Find where the given text appears and provide that cell's center as (x, y) coordinate. 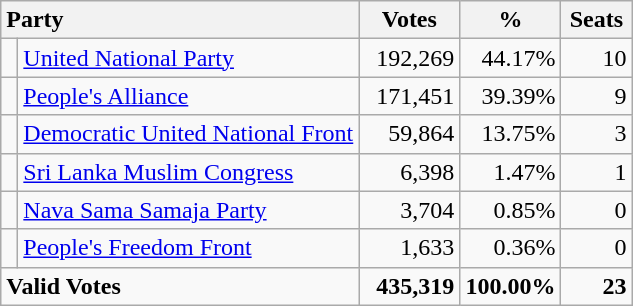
Seats (596, 20)
% (510, 20)
9 (596, 96)
Democratic United National Front (188, 134)
10 (596, 58)
United National Party (188, 58)
44.17% (510, 58)
1 (596, 172)
Party (180, 20)
435,319 (410, 286)
3 (596, 134)
23 (596, 286)
Sri Lanka Muslim Congress (188, 172)
0.36% (510, 248)
100.00% (510, 286)
Nava Sama Samaja Party (188, 210)
Valid Votes (180, 286)
192,269 (410, 58)
13.75% (510, 134)
Votes (410, 20)
1.47% (510, 172)
People's Alliance (188, 96)
39.39% (510, 96)
1,633 (410, 248)
171,451 (410, 96)
People's Freedom Front (188, 248)
59,864 (410, 134)
3,704 (410, 210)
0.85% (510, 210)
6,398 (410, 172)
